Search for the cell housing the specified text and yield its (X, Y) center coordinate. 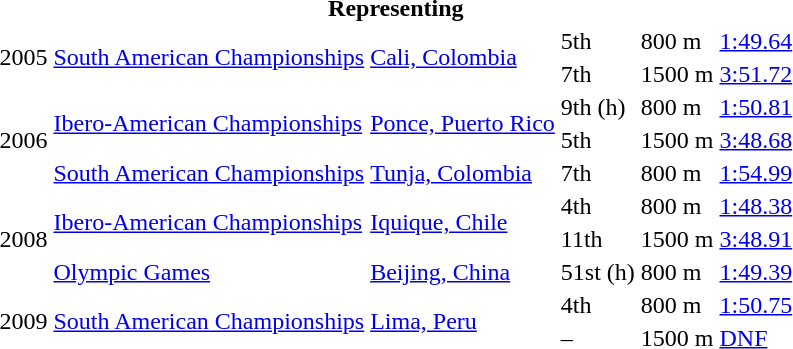
Beijing, China (463, 272)
Olympic Games (209, 272)
11th (598, 239)
Ponce, Puerto Rico (463, 124)
9th (h) (598, 107)
Iquique, Chile (463, 222)
Cali, Colombia (463, 58)
Tunja, Colombia (463, 173)
51st (h) (598, 272)
